Pinpoint the cell where the given text exists, returning its (x, y) midpoint coordinate. 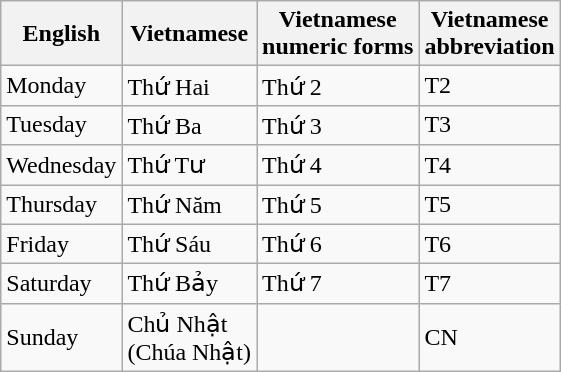
Thursday (62, 204)
Friday (62, 244)
T4 (490, 165)
Thứ 5 (338, 204)
Thứ Tư (190, 165)
Monday (62, 86)
Thứ 4 (338, 165)
T3 (490, 125)
Thứ 2 (338, 86)
T7 (490, 284)
T6 (490, 244)
Vietnamesenumeric forms (338, 34)
CN (490, 337)
Saturday (62, 284)
Thứ Sáu (190, 244)
Sunday (62, 337)
Vietnamese (190, 34)
Thứ Hai (190, 86)
Tuesday (62, 125)
T5 (490, 204)
Thứ Ba (190, 125)
Wednesday (62, 165)
Thứ Năm (190, 204)
Thứ 6 (338, 244)
Chủ Nhật(Chúa Nhật) (190, 337)
Vietnameseabbreviation (490, 34)
Thứ 3 (338, 125)
T2 (490, 86)
English (62, 34)
Thứ Bảy (190, 284)
Thứ 7 (338, 284)
